Find where the given text appears and provide that cell's center as (X, Y) coordinate. 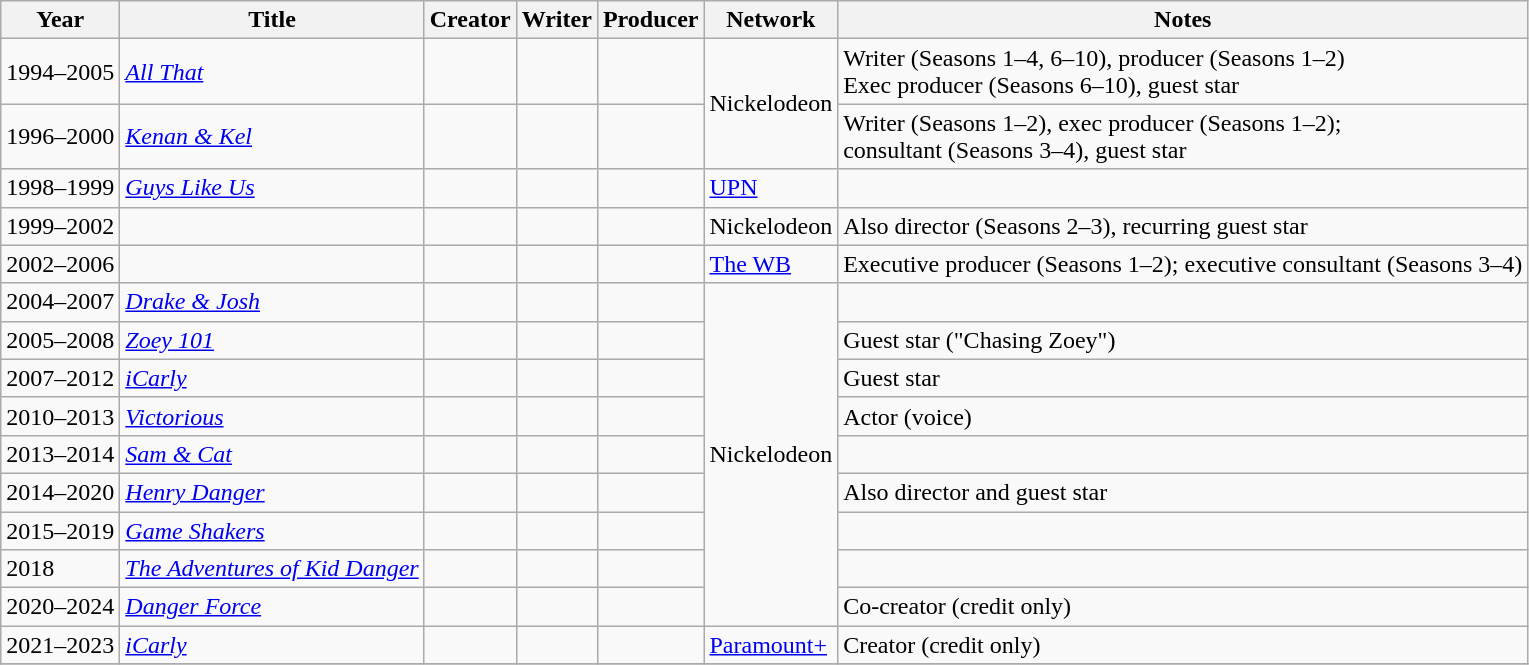
1998–1999 (60, 188)
2004–2007 (60, 302)
1996–2000 (60, 136)
Producer (650, 20)
Also director and guest star (1183, 492)
Executive producer (Seasons 1–2); executive consultant (Seasons 3–4) (1183, 264)
Notes (1183, 20)
Victorious (272, 416)
Sam & Cat (272, 454)
2021–2023 (60, 645)
Drake & Josh (272, 302)
Guest star ("Chasing Zoey") (1183, 340)
Writer (Seasons 1–4, 6–10), producer (Seasons 1–2) Exec producer (Seasons 6–10), guest star (1183, 72)
The WB (771, 264)
Kenan & Kel (272, 136)
Guys Like Us (272, 188)
Title (272, 20)
Guest star (1183, 378)
2002–2006 (60, 264)
Zoey 101 (272, 340)
Creator (credit only) (1183, 645)
1994–2005 (60, 72)
The Adventures of Kid Danger (272, 569)
Paramount+ (771, 645)
2020–2024 (60, 607)
Creator (470, 20)
Also director (Seasons 2–3), recurring guest star (1183, 226)
2010–2013 (60, 416)
Writer (556, 20)
2013–2014 (60, 454)
2015–2019 (60, 531)
Co-creator (credit only) (1183, 607)
Game Shakers (272, 531)
2007–2012 (60, 378)
Actor (voice) (1183, 416)
1999–2002 (60, 226)
Henry Danger (272, 492)
Network (771, 20)
Year (60, 20)
2005–2008 (60, 340)
2018 (60, 569)
Danger Force (272, 607)
All That (272, 72)
2014–2020 (60, 492)
UPN (771, 188)
Writer (Seasons 1–2), exec producer (Seasons 1–2); consultant (Seasons 3–4), guest star (1183, 136)
